Identify which cell holds the provided text, then report its (X, Y) central coordinate. 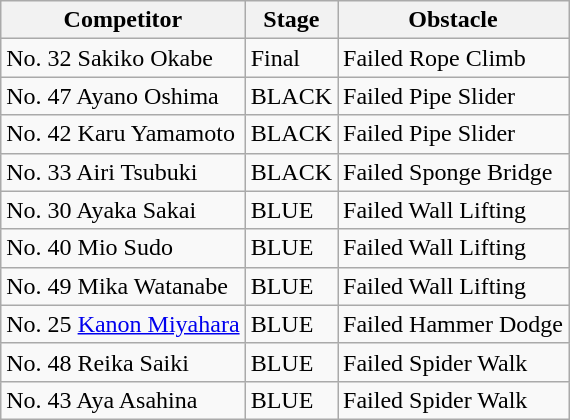
Failed Rope Climb (454, 58)
Failed Sponge Bridge (454, 172)
No. 43 Aya Asahina (123, 400)
Competitor (123, 20)
No. 47 Ayano Oshima (123, 96)
No. 25 Kanon Miyahara (123, 324)
No. 32 Sakiko Okabe (123, 58)
No. 33 Airi Tsubuki (123, 172)
No. 40 Mio Sudo (123, 248)
Obstacle (454, 20)
No. 48 Reika Saiki (123, 362)
No. 30 Ayaka Sakai (123, 210)
No. 42 Karu Yamamoto (123, 134)
Stage (291, 20)
Final (291, 58)
No. 49 Mika Watanabe (123, 286)
Failed Hammer Dodge (454, 324)
